Output the [X, Y] coordinate of the center of the cell containing the given text.  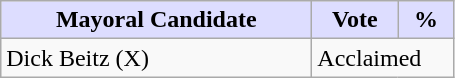
Mayoral Candidate [156, 20]
% [426, 20]
Acclaimed [383, 58]
Dick Beitz (X) [156, 58]
Vote [355, 20]
